Return the (x, y) coordinate for the center point of the cell that contains the specified text.  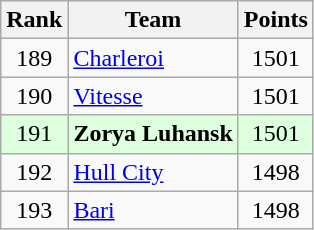
Rank (34, 20)
Hull City (153, 172)
Bari (153, 210)
189 (34, 58)
Points (276, 20)
192 (34, 172)
Charleroi (153, 58)
190 (34, 96)
Team (153, 20)
Vitesse (153, 96)
Zorya Luhansk (153, 134)
193 (34, 210)
191 (34, 134)
